For the text-containing cell, return its midpoint in (X, Y) coordinate format. 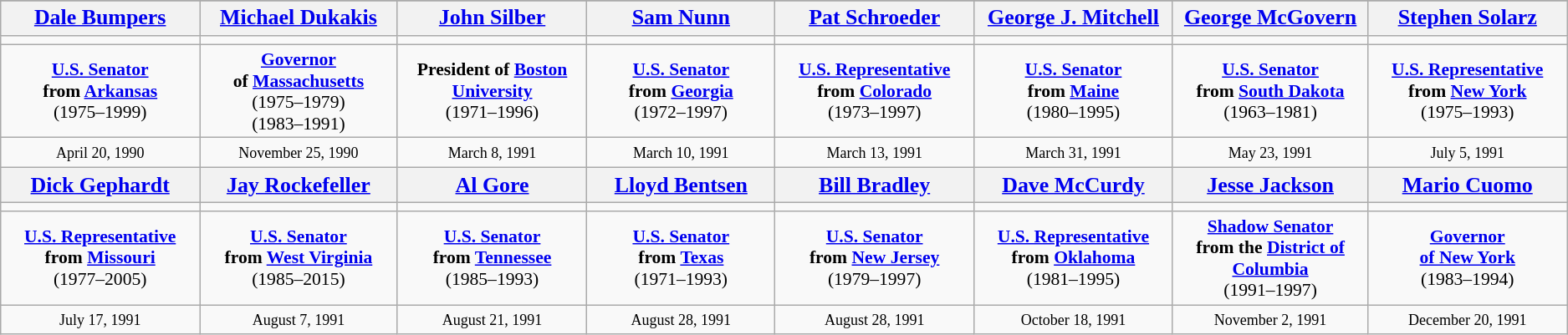
May 23, 1991 (1269, 153)
October 18, 1991 (1074, 320)
Dave McCurdy (1074, 185)
April 20, 1990 (100, 153)
December 20, 1991 (1468, 320)
U.S. Senatorfrom Tennessee(1985–1993) (492, 258)
Bill Bradley (875, 185)
March 31, 1991 (1074, 153)
Jay Rockefeller (299, 185)
U.S. Senatorfrom South Dakota(1963–1981) (1269, 91)
Shadow Senatorfrom the District of Columbia(1991–1997) (1269, 258)
March 8, 1991 (492, 153)
Al Gore (492, 185)
July 5, 1991 (1468, 153)
Sam Nunn (681, 18)
U.S. Representativefrom Colorado(1973–1997) (875, 91)
Michael Dukakis (299, 18)
U.S. Representativefrom Missouri(1977–2005) (100, 258)
Mario Cuomo (1468, 185)
November 2, 1991 (1269, 320)
U.S. Senatorfrom West Virginia(1985–2015) (299, 258)
George J. Mitchell (1074, 18)
Governorof Massachusetts(1975–1979)(1983–1991) (299, 91)
George McGovern (1269, 18)
July 17, 1991 (100, 320)
U.S. Representativefrom New York(1975–1993) (1468, 91)
U.S. Senatorfrom Maine(1980–1995) (1074, 91)
Dale Bumpers (100, 18)
U.S. Senatorfrom Georgia(1972–1997) (681, 91)
U.S. Senatorfrom Arkansas(1975–1999) (100, 91)
U.S. Senatorfrom New Jersey(1979–1997) (875, 258)
August 21, 1991 (492, 320)
U.S. Senatorfrom Texas(1971–1993) (681, 258)
August 7, 1991 (299, 320)
November 25, 1990 (299, 153)
President of Boston University(1971–1996) (492, 91)
Lloyd Bentsen (681, 185)
U.S. Representativefrom Oklahoma(1981–1995) (1074, 258)
Governorof New York(1983–1994) (1468, 258)
Dick Gephardt (100, 185)
Stephen Solarz (1468, 18)
March 10, 1991 (681, 153)
Jesse Jackson (1269, 185)
March 13, 1991 (875, 153)
Pat Schroeder (875, 18)
John Silber (492, 18)
